Locate the cell with the specified text and output its (x, y) center coordinate. 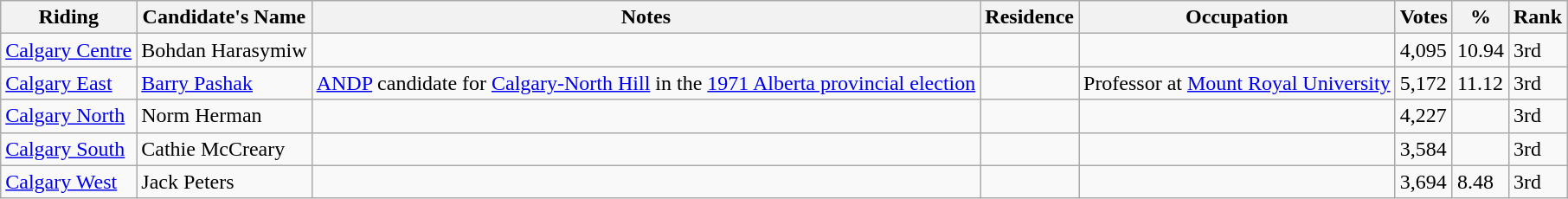
3,694 (1423, 182)
8.48 (1480, 182)
Occupation (1237, 17)
4,095 (1423, 50)
3,584 (1423, 149)
Candidate's Name (224, 17)
Calgary South (69, 149)
11.12 (1480, 83)
10.94 (1480, 50)
5,172 (1423, 83)
Calgary Centre (69, 50)
Professor at Mount Royal University (1237, 83)
Calgary North (69, 116)
Bohdan Harasymiw (224, 50)
Norm Herman (224, 116)
Notes (646, 17)
Rank (1537, 17)
Riding (69, 17)
Jack Peters (224, 182)
Calgary West (69, 182)
Cathie McCreary (224, 149)
Barry Pashak (224, 83)
Residence (1030, 17)
Votes (1423, 17)
Calgary East (69, 83)
% (1480, 17)
4,227 (1423, 116)
ANDP candidate for Calgary-North Hill in the 1971 Alberta provincial election (646, 83)
